Locate the cell with the specified text and output its [x, y] center coordinate. 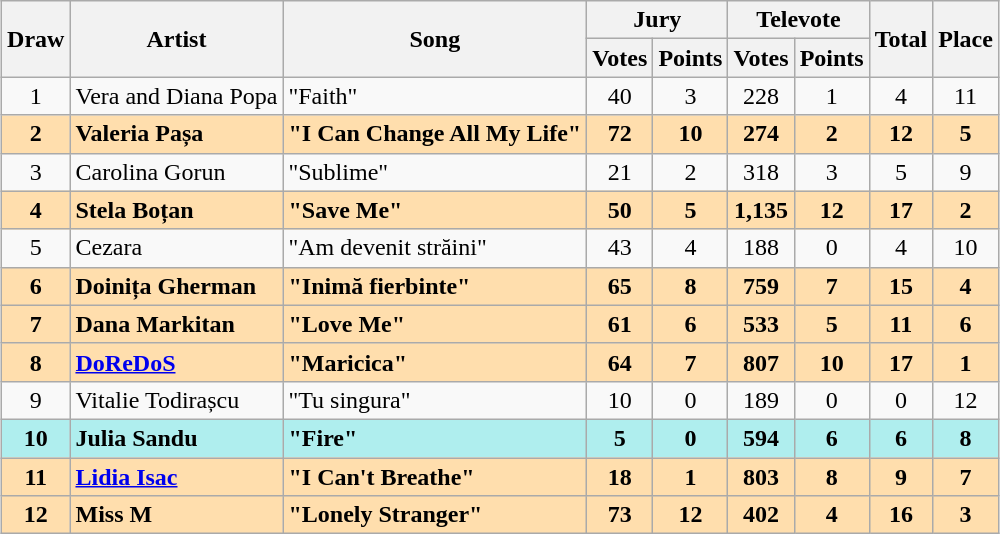
Doinița Gherman [176, 286]
18 [620, 477]
"Save Me" [435, 210]
Cezara [176, 248]
16 [901, 515]
"Sublime" [435, 172]
40 [620, 96]
803 [761, 477]
"Love Me" [435, 324]
"Tu singura" [435, 400]
228 [761, 96]
594 [761, 438]
72 [620, 134]
DoReDoS [176, 362]
Artist [176, 39]
"I Can't Breathe" [435, 477]
Dana Markitan [176, 324]
807 [761, 362]
Jury [658, 20]
402 [761, 515]
Lidia Isac [176, 477]
759 [761, 286]
Miss M [176, 515]
274 [761, 134]
1,135 [761, 210]
21 [620, 172]
Valeria Pașa [176, 134]
Televote [798, 20]
Carolina Gorun [176, 172]
"Lonely Stranger" [435, 515]
189 [761, 400]
Draw [36, 39]
"Maricica" [435, 362]
Song [435, 39]
318 [761, 172]
"Inimă fierbinte" [435, 286]
73 [620, 515]
15 [901, 286]
"I Can Change All My Life" [435, 134]
64 [620, 362]
188 [761, 248]
"Faith" [435, 96]
Vera and Diana Popa [176, 96]
Total [901, 39]
65 [620, 286]
61 [620, 324]
43 [620, 248]
533 [761, 324]
Vitalie Todirașcu [176, 400]
"Am devenit străini" [435, 248]
Place [966, 39]
Julia Sandu [176, 438]
"Fire" [435, 438]
Stela Boțan [176, 210]
50 [620, 210]
